Determine the [x, y] coordinate at the center of the cell enclosing the given text.  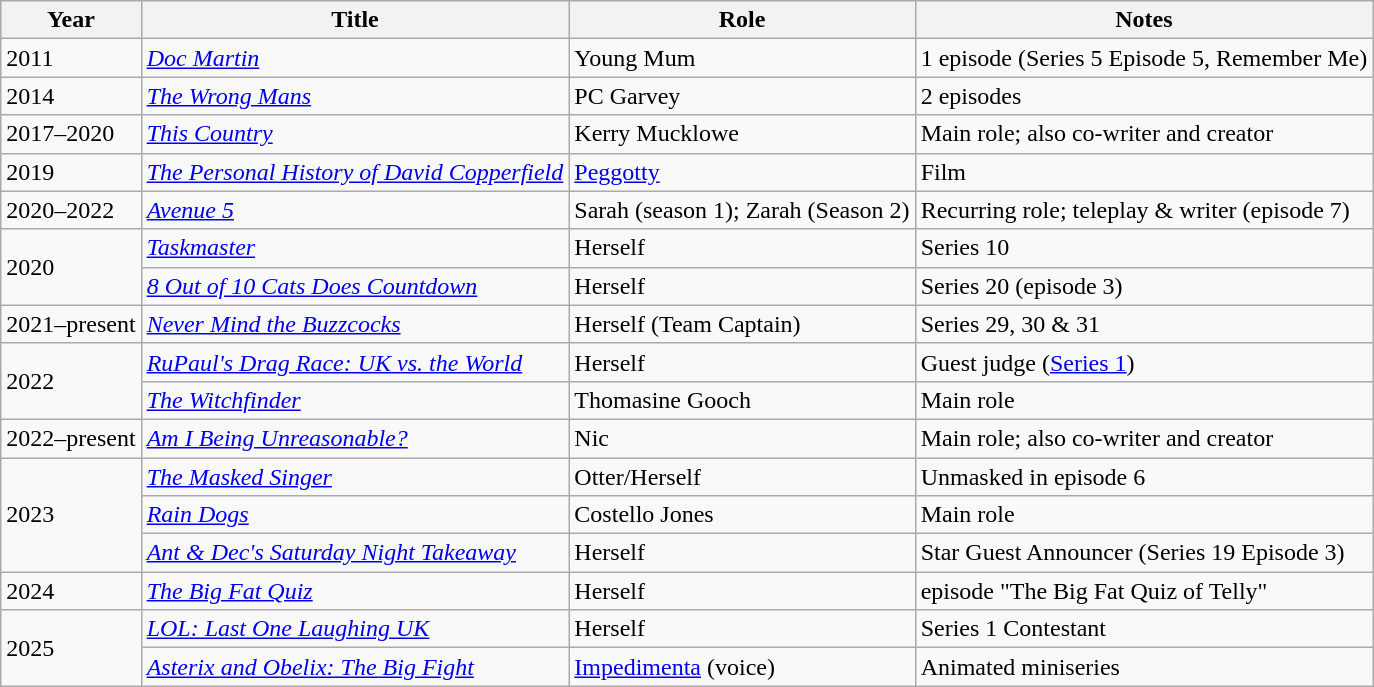
2014 [71, 96]
Film [1144, 172]
Series 29, 30 & 31 [1144, 324]
Nic [742, 438]
Peggotty [742, 172]
Am I Being Unreasonable? [355, 438]
Thomasine Gooch [742, 400]
Impedimenta (voice) [742, 667]
2021–present [71, 324]
Asterix and Obelix: The Big Fight [355, 667]
Never Mind the Buzzcocks [355, 324]
2024 [71, 591]
2020–2022 [71, 210]
The Wrong Mans [355, 96]
Young Mum [742, 58]
2023 [71, 515]
LOL: Last One Laughing UK [355, 629]
Animated miniseries [1144, 667]
Kerry Mucklowe [742, 134]
Costello Jones [742, 515]
2 episodes [1144, 96]
The Big Fat Quiz [355, 591]
PC Garvey [742, 96]
episode "The Big Fat Quiz of Telly" [1144, 591]
2025 [71, 648]
Avenue 5 [355, 210]
Series 10 [1144, 248]
This Country [355, 134]
2019 [71, 172]
Title [355, 20]
Rain Dogs [355, 515]
2022–present [71, 438]
Otter/Herself [742, 477]
2011 [71, 58]
Notes [1144, 20]
Year [71, 20]
Role [742, 20]
Recurring role; teleplay & writer (episode 7) [1144, 210]
The Masked Singer [355, 477]
1 episode (Series 5 Episode 5, Remember Me) [1144, 58]
Doc Martin [355, 58]
Series 1 Contestant [1144, 629]
Taskmaster [355, 248]
2020 [71, 267]
Guest judge (Series 1) [1144, 362]
Unmasked in episode 6 [1144, 477]
The Witchfinder [355, 400]
The Personal History of David Copperfield [355, 172]
Series 20 (episode 3) [1144, 286]
2022 [71, 381]
8 Out of 10 Cats Does Countdown [355, 286]
RuPaul's Drag Race: UK vs. the World [355, 362]
Star Guest Announcer (Series 19 Episode 3) [1144, 553]
2017–2020 [71, 134]
Sarah (season 1); Zarah (Season 2) [742, 210]
Herself (Team Captain) [742, 324]
Ant & Dec's Saturday Night Takeaway [355, 553]
